Detect which cell encompasses the target text, then output its [X, Y] center coordinate. 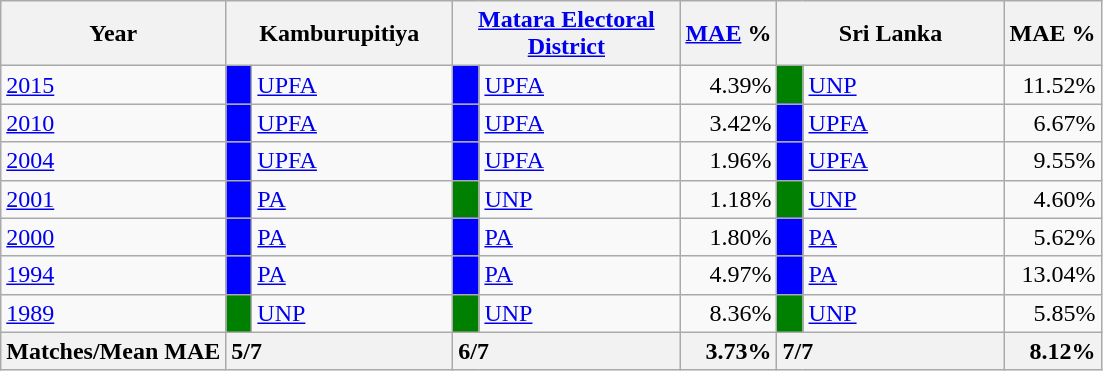
4.97% [728, 275]
5.62% [1052, 237]
1.96% [728, 161]
13.04% [1052, 275]
2004 [114, 161]
8.36% [728, 313]
11.52% [1052, 85]
2010 [114, 123]
6/7 [566, 351]
1.80% [728, 237]
4.60% [1052, 199]
Matches/Mean MAE [114, 351]
Kamburupitiya [340, 34]
Matara Electoral District [566, 34]
8.12% [1052, 351]
4.39% [728, 85]
7/7 [890, 351]
3.42% [728, 123]
1994 [114, 275]
1989 [114, 313]
Sri Lanka [890, 34]
5/7 [340, 351]
9.55% [1052, 161]
3.73% [728, 351]
2000 [114, 237]
2015 [114, 85]
6.67% [1052, 123]
5.85% [1052, 313]
Year [114, 34]
1.18% [728, 199]
2001 [114, 199]
